Identify which cell holds the provided text, then report its (X, Y) central coordinate. 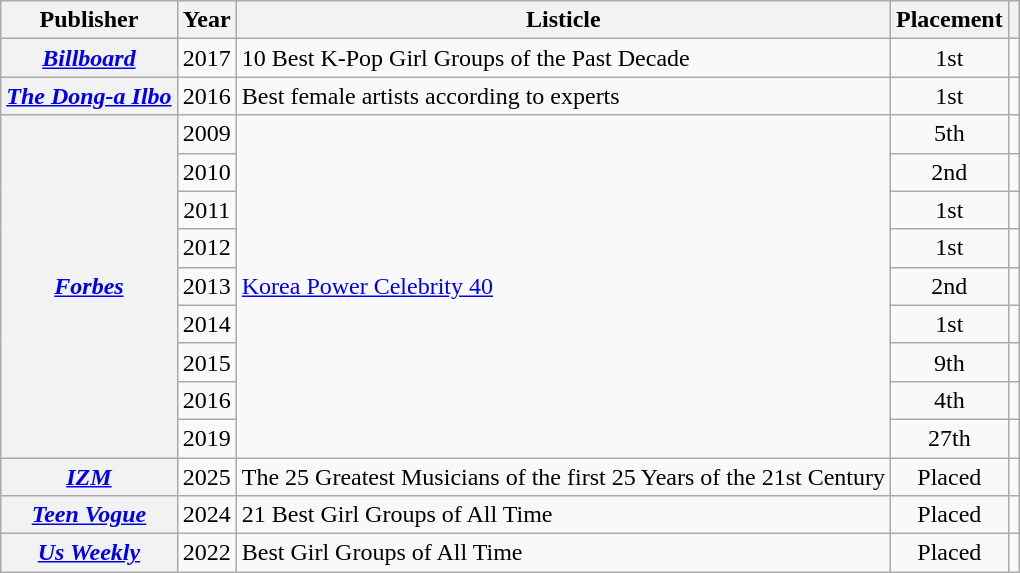
Publisher (89, 20)
2017 (206, 58)
27th (950, 438)
2012 (206, 248)
Listicle (563, 20)
5th (950, 134)
2024 (206, 515)
2013 (206, 286)
2011 (206, 210)
2014 (206, 324)
2009 (206, 134)
2025 (206, 477)
The 25 Greatest Musicians of the first 25 Years of the 21st Century (563, 477)
9th (950, 362)
Forbes (89, 286)
2010 (206, 172)
Placement (950, 20)
Korea Power Celebrity 40 (563, 286)
Best female artists according to experts (563, 96)
10 Best K-Pop Girl Groups of the Past Decade (563, 58)
IZM (89, 477)
Best Girl Groups of All Time (563, 553)
The Dong-a Ilbo (89, 96)
Us Weekly (89, 553)
2019 (206, 438)
Year (206, 20)
4th (950, 400)
2015 (206, 362)
21 Best Girl Groups of All Time (563, 515)
Teen Vogue (89, 515)
Billboard (89, 58)
2022 (206, 553)
